Provide the [X, Y] coordinate of the cell's center where the given text is located.  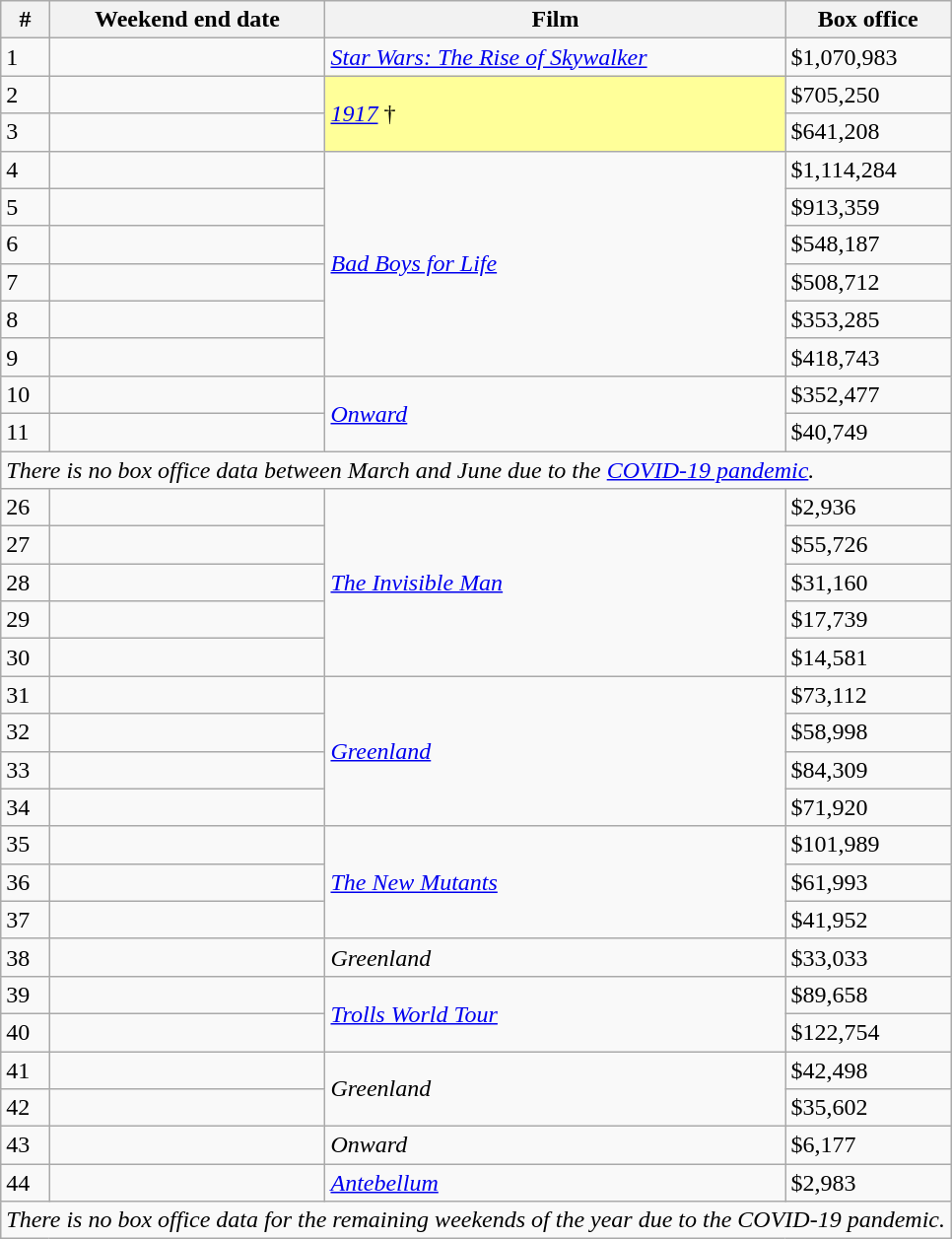
$2,983 [867, 1183]
The Invisible Man [556, 583]
8 [26, 319]
$353,285 [867, 319]
The New Mutants [556, 882]
$41,952 [867, 920]
33 [26, 770]
1 [26, 57]
11 [26, 432]
40 [26, 1032]
39 [26, 995]
$71,920 [867, 807]
$352,477 [867, 394]
43 [26, 1145]
41 [26, 1069]
7 [26, 282]
31 [26, 695]
5 [26, 207]
# [26, 20]
Trolls World Tour [556, 1013]
28 [26, 583]
Weekend end date [187, 20]
6 [26, 244]
$14,581 [867, 657]
$17,739 [867, 620]
Star Wars: The Rise of Skywalker [556, 57]
4 [26, 170]
$1,070,983 [867, 57]
27 [26, 545]
$42,498 [867, 1069]
$61,993 [867, 882]
$1,114,284 [867, 170]
10 [26, 394]
There is no box office data between March and June due to the COVID-19 pandemic. [476, 470]
44 [26, 1183]
$73,112 [867, 695]
30 [26, 657]
36 [26, 882]
Film [556, 20]
$58,998 [867, 732]
34 [26, 807]
Antebellum [556, 1183]
$33,033 [867, 957]
9 [26, 357]
$2,936 [867, 508]
$641,208 [867, 132]
$40,749 [867, 432]
There is no box office data for the remaining weekends of the year due to the COVID-19 pandemic. [476, 1220]
2 [26, 95]
38 [26, 957]
29 [26, 620]
$55,726 [867, 545]
3 [26, 132]
$89,658 [867, 995]
$35,602 [867, 1108]
$31,160 [867, 583]
Box office [867, 20]
$418,743 [867, 357]
42 [26, 1108]
$6,177 [867, 1145]
35 [26, 845]
$508,712 [867, 282]
$101,989 [867, 845]
$913,359 [867, 207]
32 [26, 732]
1917 † [556, 113]
37 [26, 920]
$548,187 [867, 244]
$705,250 [867, 95]
Bad Boys for Life [556, 263]
$84,309 [867, 770]
26 [26, 508]
$122,754 [867, 1032]
